Locate the cell with the specified text and output its [x, y] center coordinate. 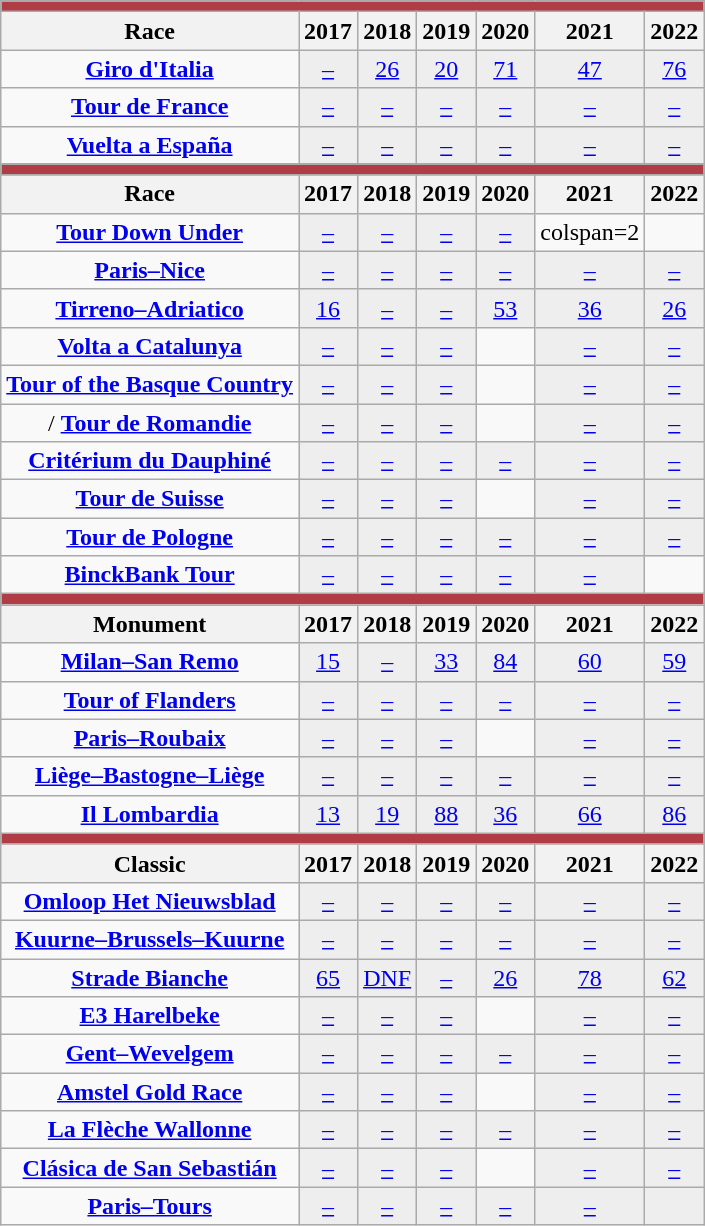
Tour de Pologne [150, 537]
60 [590, 662]
La Flèche Wallonne [150, 1130]
Tour of the Basque Country [150, 384]
Paris–Tours [150, 1206]
65 [328, 977]
Clásica de San Sebastián [150, 1168]
84 [506, 662]
Giro d'Italia [150, 69]
DNF [388, 977]
Tour Down Under [150, 232]
Classic [150, 863]
Critérium du Dauphiné [150, 461]
47 [590, 69]
19 [388, 814]
78 [590, 977]
Omloop Het Nieuwsblad [150, 901]
76 [674, 69]
E3 Harelbeke [150, 1016]
20 [446, 69]
71 [506, 69]
Tour of Flanders [150, 700]
13 [328, 814]
66 [590, 814]
Il Lombardia [150, 814]
Tour de Suisse [150, 499]
86 [674, 814]
88 [446, 814]
62 [674, 977]
Volta a Catalunya [150, 346]
Amstel Gold Race [150, 1092]
59 [674, 662]
Tirreno–Adriatico [150, 308]
Kuurne–Brussels–Kuurne [150, 939]
colspan=2 [590, 232]
Milan–San Remo [150, 662]
/ Tour de Romandie [150, 423]
16 [328, 308]
Strade Bianche [150, 977]
Monument [150, 624]
Gent–Wevelgem [150, 1054]
53 [506, 308]
Paris–Nice [150, 270]
Vuelta a España [150, 145]
Paris–Roubaix [150, 738]
Liège–Bastogne–Liège [150, 776]
Tour de France [150, 107]
BinckBank Tour [150, 575]
15 [328, 662]
33 [446, 662]
